Provide the [X, Y] coordinate of the cell's center where the given text is located.  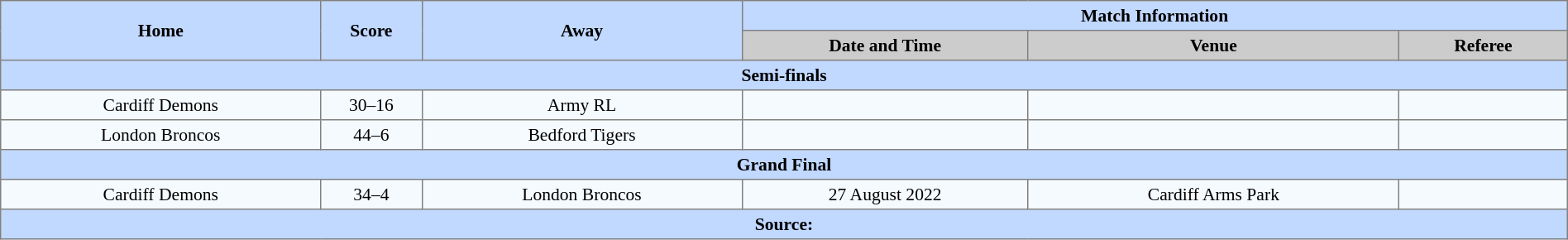
Semi-finals [784, 75]
Date and Time [885, 46]
Bedford Tigers [582, 135]
44–6 [371, 135]
Home [160, 31]
Army RL [582, 105]
Match Information [1154, 16]
Referee [1483, 46]
Grand Final [784, 165]
34–4 [371, 194]
Source: [784, 224]
27 August 2022 [885, 194]
Score [371, 31]
Away [582, 31]
Cardiff Arms Park [1213, 194]
Venue [1213, 46]
30–16 [371, 105]
